Identify which cell holds the provided text, then report its [X, Y] central coordinate. 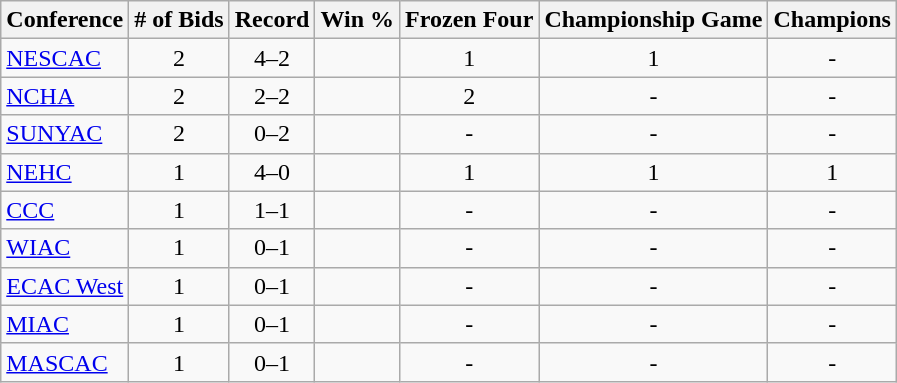
CCC [65, 210]
SUNYAC [65, 134]
4–0 [272, 172]
WIAC [65, 248]
NCHA [65, 96]
2–2 [272, 96]
NESCAC [65, 58]
# of Bids [179, 20]
NEHC [65, 172]
ECAC West [65, 286]
Conference [65, 20]
MIAC [65, 324]
Championship Game [654, 20]
1–1 [272, 210]
Frozen Four [470, 20]
Win % [358, 20]
Champions [832, 20]
0–2 [272, 134]
4–2 [272, 58]
MASCAC [65, 362]
Record [272, 20]
